Extract the (x, y) coordinate from the center of the cell holding the provided text.  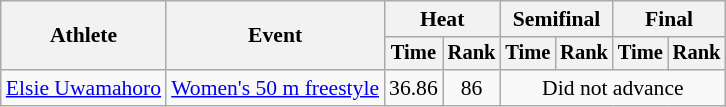
Athlete (84, 36)
86 (472, 88)
Women's 50 m freestyle (275, 88)
Semifinal (556, 19)
Final (669, 19)
36.86 (414, 88)
Elsie Uwamahoro (84, 88)
Heat (442, 19)
Event (275, 36)
Did not advance (612, 88)
